Determine the (x, y) coordinate at the center of the cell enclosing the given text.  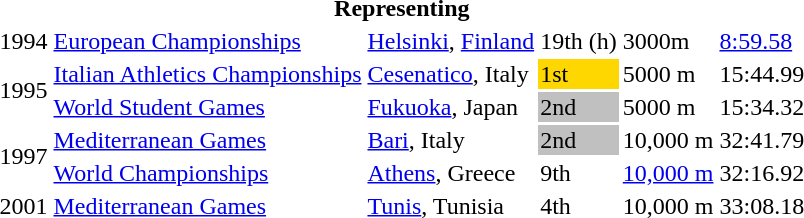
9th (579, 173)
3000m (668, 41)
Italian Athletics Championships (208, 74)
Fukuoka, Japan (451, 107)
19th (h) (579, 41)
Athens, Greece (451, 173)
Helsinki, Finland (451, 41)
Cesenatico, Italy (451, 74)
Bari, Italy (451, 140)
World Championships (208, 173)
World Student Games (208, 107)
Mediterranean Games (208, 140)
1st (579, 74)
European Championships (208, 41)
